From the cell containing the given text, extract its center point as (x, y) coordinate. 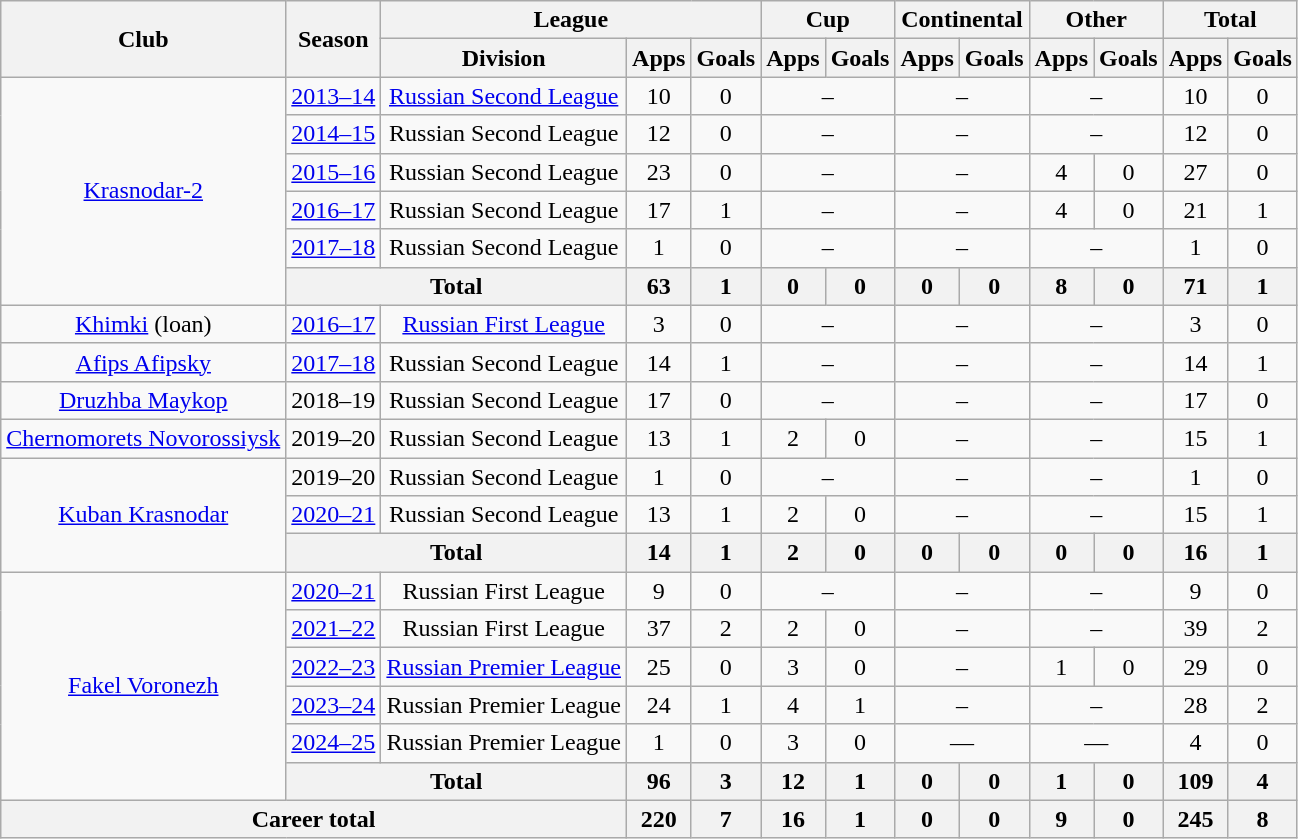
Season (334, 39)
2024–25 (334, 743)
Other (1096, 20)
Kuban Krasnodar (144, 515)
Afips Afipsky (144, 362)
2015–16 (334, 172)
2014–15 (334, 134)
2021–22 (334, 629)
96 (659, 781)
109 (1195, 781)
Cup (828, 20)
63 (659, 286)
Club (144, 39)
Chernomorets Novorossiysk (144, 438)
27 (1195, 172)
2013–14 (334, 96)
29 (1195, 667)
39 (1195, 629)
37 (659, 629)
24 (659, 705)
League (571, 20)
2018–19 (334, 400)
Division (504, 58)
2022–23 (334, 667)
7 (726, 819)
23 (659, 172)
2023–24 (334, 705)
245 (1195, 819)
Fakel Voronezh (144, 686)
71 (1195, 286)
220 (659, 819)
25 (659, 667)
Khimki (loan) (144, 324)
Druzhba Maykop (144, 400)
28 (1195, 705)
21 (1195, 210)
Career total (314, 819)
Krasnodar-2 (144, 191)
Continental (962, 20)
